Capture the cell that displays the provided text and extract its (x, y) central coordinate. 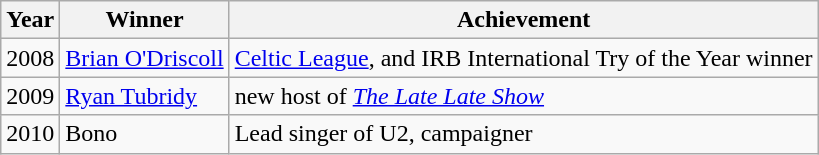
Year (30, 20)
Celtic League, and IRB International Try of the Year winner (524, 58)
2009 (30, 96)
new host of The Late Late Show (524, 96)
Brian O'Driscoll (144, 58)
Winner (144, 20)
Ryan Tubridy (144, 96)
2010 (30, 134)
2008 (30, 58)
Lead singer of U2, campaigner (524, 134)
Achievement (524, 20)
Bono (144, 134)
